Scan for the cell matching the given text and deliver its (x, y) coordinate at center. 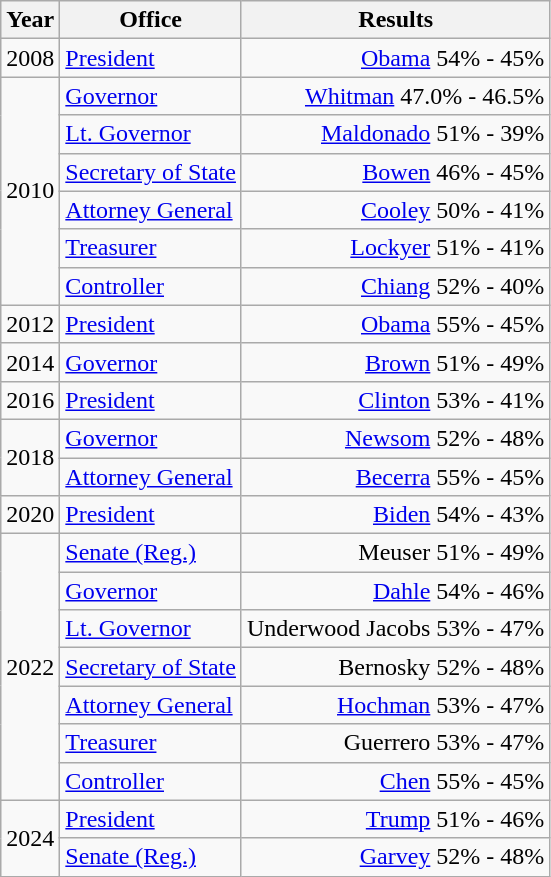
Hochman 53% - 47% (395, 705)
2014 (30, 362)
Bernosky 52% - 48% (395, 667)
2010 (30, 191)
Newsom 52% - 48% (395, 438)
Office (151, 20)
Underwood Jacobs 53% - 47% (395, 629)
Chen 55% - 45% (395, 781)
Obama 55% - 45% (395, 324)
Chiang 52% - 40% (395, 286)
Bowen 46% - 45% (395, 172)
Becerra 55% - 45% (395, 477)
Meuser 51% - 49% (395, 553)
2024 (30, 838)
Maldonado 51% - 39% (395, 134)
Biden 54% - 43% (395, 515)
Guerrero 53% - 47% (395, 743)
Obama 54% - 45% (395, 58)
Results (395, 20)
Dahle 54% - 46% (395, 591)
Cooley 50% - 41% (395, 210)
2012 (30, 324)
Lockyer 51% - 41% (395, 248)
Year (30, 20)
Clinton 53% - 41% (395, 400)
2018 (30, 457)
2020 (30, 515)
2022 (30, 667)
Whitman 47.0% - 46.5% (395, 96)
2008 (30, 58)
2016 (30, 400)
Brown 51% - 49% (395, 362)
Garvey 52% - 48% (395, 857)
Trump 51% - 46% (395, 819)
